Locate the cell with the specified text and output its [X, Y] center coordinate. 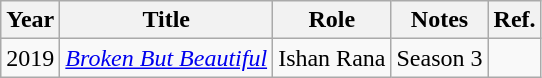
Notes [440, 20]
Year [30, 20]
2019 [30, 58]
Season 3 [440, 58]
Title [166, 20]
Broken But Beautiful [166, 58]
Role [332, 20]
Ishan Rana [332, 58]
Ref. [514, 20]
